Return [X, Y] of the center of cell containing provided text 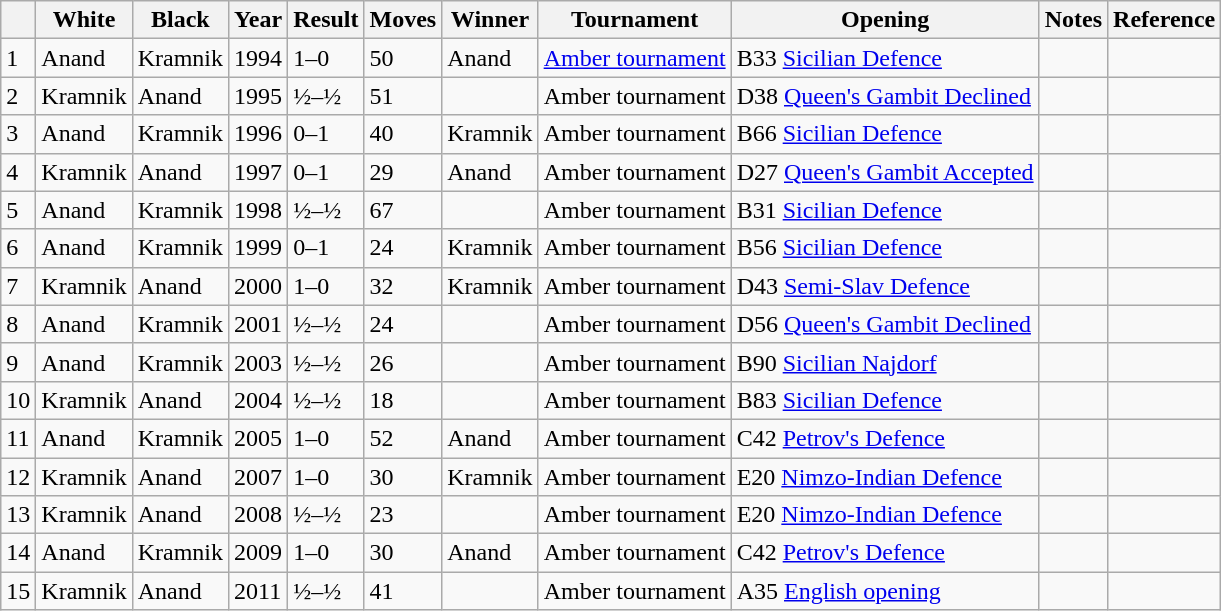
D27 Queen's Gambit Accepted [885, 172]
40 [403, 134]
51 [403, 96]
2011 [258, 591]
B33 Sicilian Defence [885, 58]
Black [180, 20]
13 [18, 515]
2000 [258, 286]
32 [403, 286]
B83 Sicilian Defence [885, 400]
7 [18, 286]
B90 Sicilian Najdorf [885, 362]
15 [18, 591]
1995 [258, 96]
4 [18, 172]
2001 [258, 324]
Winner [490, 20]
2003 [258, 362]
11 [18, 438]
D43 Semi-Slav Defence [885, 286]
1999 [258, 248]
1996 [258, 134]
2005 [258, 438]
2007 [258, 477]
D38 Queen's Gambit Declined [885, 96]
D56 Queen's Gambit Declined [885, 324]
1 [18, 58]
2 [18, 96]
White [84, 20]
Reference [1164, 20]
6 [18, 248]
Year [258, 20]
67 [403, 210]
5 [18, 210]
1994 [258, 58]
B56 Sicilian Defence [885, 248]
8 [18, 324]
18 [403, 400]
52 [403, 438]
10 [18, 400]
29 [403, 172]
1998 [258, 210]
Opening [885, 20]
Result [326, 20]
3 [18, 134]
Notes [1073, 20]
9 [18, 362]
B31 Sicilian Defence [885, 210]
12 [18, 477]
26 [403, 362]
50 [403, 58]
2004 [258, 400]
B66 Sicilian Defence [885, 134]
Tournament [634, 20]
14 [18, 553]
2008 [258, 515]
23 [403, 515]
A35 English opening [885, 591]
Moves [403, 20]
2009 [258, 553]
41 [403, 591]
1997 [258, 172]
